Capture the cell that displays the provided text and extract its (x, y) central coordinate. 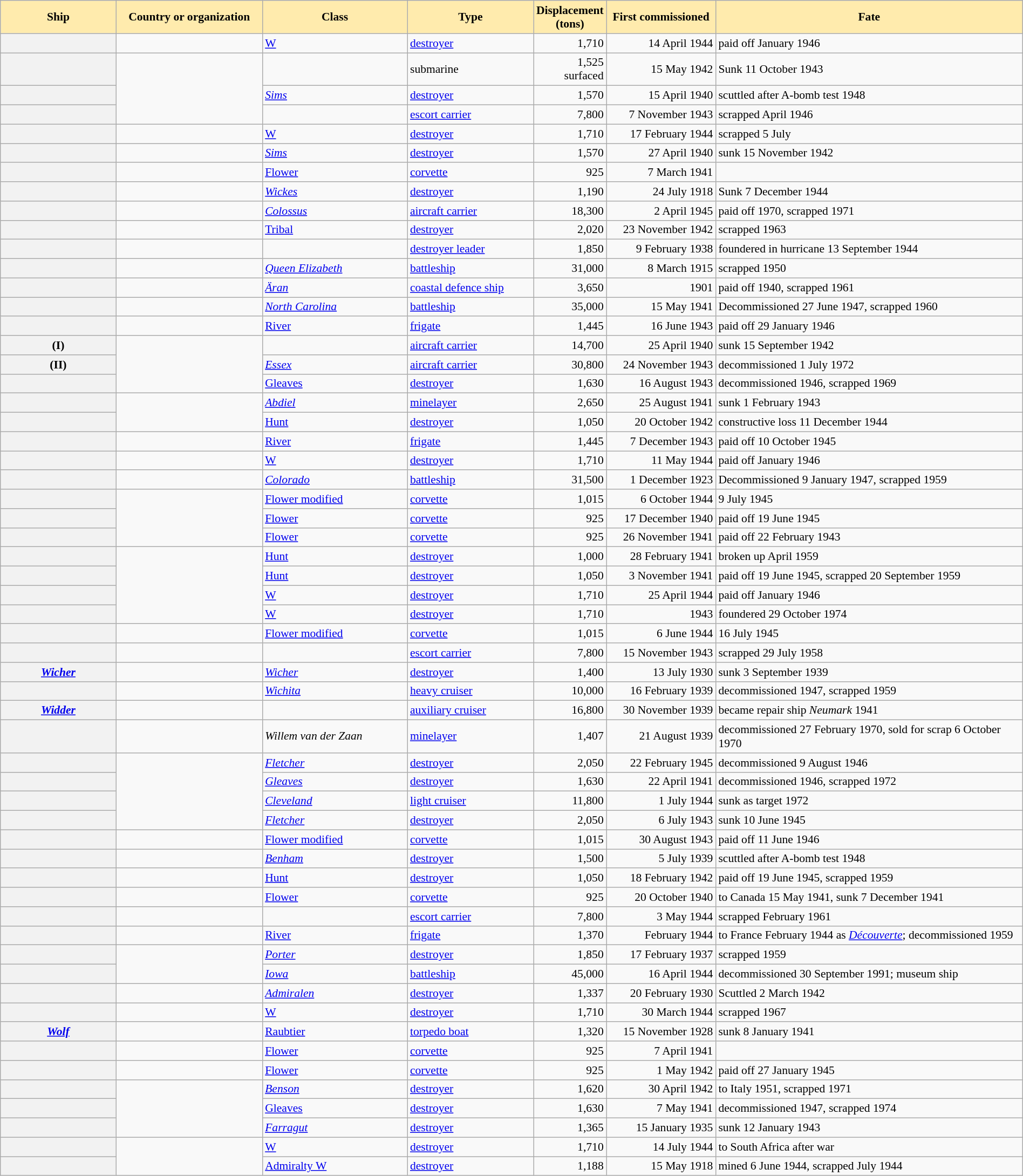
30,800 (570, 365)
14 April 1944 (661, 43)
21 August 1939 (661, 737)
9 July 1945 (869, 499)
sunk 1 February 1943 (869, 403)
decommissioned 27 February 1970, sold for scrap 6 October 1970 (869, 737)
1943 (661, 614)
North Carolina (335, 307)
Displacement (tons) (570, 17)
torpedo boat (470, 1032)
decommissioned 1947, scrapped 1959 (869, 691)
decommissioned 1947, scrapped 1974 (869, 1109)
light cruiser (470, 801)
Fate (869, 17)
6 July 1943 (661, 821)
Sunk 7 December 1944 (869, 192)
decommissioned 30 September 1991; museum ship (869, 974)
30 November 1939 (661, 710)
22 February 1945 (661, 763)
1901 (661, 288)
15 May 1941 (661, 307)
20 October 1942 (661, 422)
24 July 1918 (661, 192)
30 March 1944 (661, 1013)
Widder (58, 710)
paid off 10 October 1945 (869, 441)
sunk 12 January 1943 (869, 1128)
foundered 29 October 1974 (869, 614)
16,800 (570, 710)
30 August 1943 (661, 839)
14 July 1944 (661, 1147)
15 November 1928 (661, 1032)
1,525 surfaced (570, 69)
scrapped April 1946 (869, 115)
25 August 1941 (661, 403)
16 April 1944 (661, 974)
decommissioned 1946, scrapped 1972 (869, 782)
15 May 1942 (661, 69)
paid off 27 January 1945 (869, 1070)
coastal defence ship (470, 288)
Colorado (335, 480)
to Canada 15 May 1941, sunk 7 December 1941 (869, 897)
9 February 1938 (661, 249)
sunk 15 November 1942 (869, 153)
paid off 19 June 1945 (869, 518)
11,800 (570, 801)
February 1944 (661, 935)
1,337 (570, 993)
Type (470, 17)
17 February 1944 (661, 134)
15 January 1935 (661, 1128)
foundered in hurricane 13 September 1944 (869, 249)
7 December 1943 (661, 441)
sunk 10 June 1945 (869, 821)
1,500 (570, 859)
paid off 19 June 1945, scrapped 20 September 1959 (869, 576)
15 November 1943 (661, 653)
Wolf (58, 1032)
2,650 (570, 403)
scrapped February 1961 (869, 917)
Country or organization (189, 17)
3,650 (570, 288)
1,400 (570, 672)
1 December 1923 (661, 480)
Porter (335, 955)
Decommissioned 9 January 1947, scrapped 1959 (869, 480)
22 April 1941 (661, 782)
Admiralty W (335, 1166)
scrapped 5 July (869, 134)
1 May 1942 (661, 1070)
Admiralen (335, 993)
scrapped 1963 (869, 230)
14,700 (570, 345)
1 July 1944 (661, 801)
25 April 1944 (661, 595)
5 July 1939 (661, 859)
30 April 1942 (661, 1089)
Benson (335, 1089)
24 November 1943 (661, 365)
35,000 (570, 307)
1,620 (570, 1089)
16 August 1943 (661, 384)
sunk as target 1972 (869, 801)
mined 6 June 1944, scrapped July 1944 (869, 1166)
1,190 (570, 192)
6 October 1944 (661, 499)
25 April 1940 (661, 345)
15 April 1940 (661, 95)
18 February 1942 (661, 878)
8 March 1915 (661, 269)
sunk 3 September 1939 (869, 672)
to Italy 1951, scrapped 1971 (869, 1089)
submarine (470, 69)
20 October 1940 (661, 897)
Abdiel (335, 403)
Farragut (335, 1128)
Colossus (335, 211)
17 February 1937 (661, 955)
Class (335, 17)
Decommissioned 27 June 1947, scrapped 1960 (869, 307)
23 November 1942 (661, 230)
paid off 1970, scrapped 1971 (869, 211)
45,000 (570, 974)
3 November 1941 (661, 576)
2 April 1945 (661, 211)
paid off 19 June 1945, scrapped 1959 (869, 878)
scrapped 1950 (869, 269)
Cleveland (335, 801)
sunk 15 September 1942 (869, 345)
decommissioned 1946, scrapped 1969 (869, 384)
paid off 11 June 1946 (869, 839)
10,000 (570, 691)
31,500 (570, 480)
paid off 1940, scrapped 1961 (869, 288)
Wichita (335, 691)
1,320 (570, 1032)
7 May 1941 (661, 1109)
7 November 1943 (661, 115)
1,188 (570, 1166)
28 February 1941 (661, 557)
Ship (58, 17)
Iowa (335, 974)
scrapped 1959 (869, 955)
destroyer leader (470, 249)
16 February 1939 (661, 691)
31,000 (570, 269)
scrapped 1967 (869, 1013)
18,300 (570, 211)
2,020 (570, 230)
to South Africa after war (869, 1147)
11 May 1944 (661, 461)
7 April 1941 (661, 1051)
decommissioned 9 August 1946 (869, 763)
(II) (58, 365)
to France February 1944 as Découverte; decommissioned 1959 (869, 935)
Queen Elizabeth (335, 269)
3 May 1944 (661, 917)
became repair ship Neumark 1941 (869, 710)
16 July 1945 (869, 634)
paid off 22 February 1943 (869, 537)
1,365 (570, 1128)
15 May 1918 (661, 1166)
Raubtier (335, 1032)
20 February 1930 (661, 993)
Äran (335, 288)
Sunk 11 October 1943 (869, 69)
Benham (335, 859)
(I) (58, 345)
paid off 29 January 1946 (869, 326)
26 November 1941 (661, 537)
6 June 1944 (661, 634)
1,000 (570, 557)
13 July 1930 (661, 672)
Wickes (335, 192)
Tribal (335, 230)
17 December 1940 (661, 518)
16 June 1943 (661, 326)
1,407 (570, 737)
auxiliary cruiser (470, 710)
scrapped 29 July 1958 (869, 653)
sunk 8 January 1941 (869, 1032)
1,370 (570, 935)
constructive loss 11 December 1944 (869, 422)
broken up April 1959 (869, 557)
Scuttled 2 March 1942 (869, 993)
27 April 1940 (661, 153)
First commissioned (661, 17)
7 March 1941 (661, 173)
decommissioned 1 July 1972 (869, 365)
heavy cruiser (470, 691)
Willem van der Zaan (335, 737)
Essex (335, 365)
